For the text-containing cell, return its midpoint in [x, y] coordinate format. 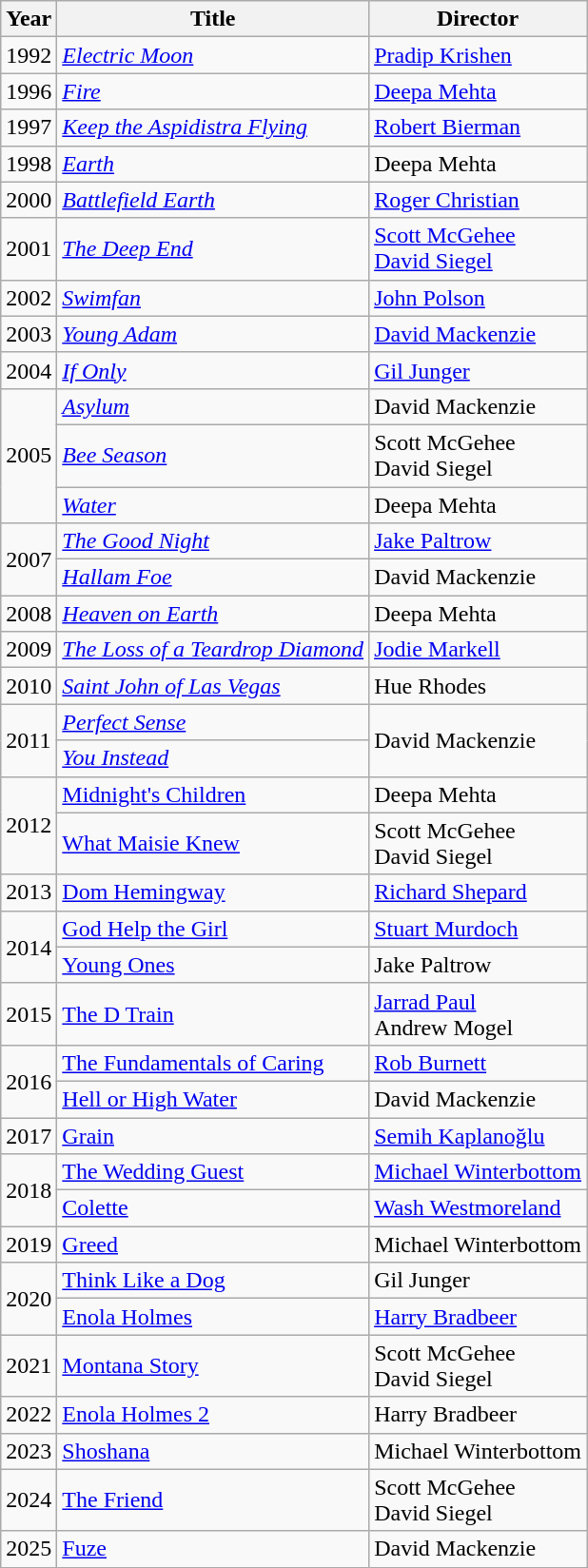
Title [213, 19]
Saint John of Las Vegas [213, 686]
John Polson [478, 298]
The D Train [213, 1014]
2005 [29, 455]
Jodie Markell [478, 650]
Semih Kaplanoğlu [478, 1135]
The Wedding Guest [213, 1172]
Battlefield Earth [213, 200]
Wash Westmoreland [478, 1208]
What Maisie Knew [213, 843]
Stuart Murdoch [478, 929]
Earth [213, 164]
You Instead [213, 758]
Perfect Sense [213, 722]
Young Ones [213, 965]
Robert Bierman [478, 127]
Heaven on Earth [213, 614]
Hallam Foe [213, 578]
1992 [29, 55]
2007 [29, 559]
2025 [29, 1549]
Swimfan [213, 298]
Shoshana [213, 1451]
Bee Season [213, 455]
If Only [213, 370]
Year [29, 19]
Hell or High Water [213, 1099]
2015 [29, 1014]
2022 [29, 1415]
God Help the Girl [213, 929]
Electric Moon [213, 55]
2021 [29, 1366]
Think Like a Dog [213, 1281]
The Loss of a Teardrop Diamond [213, 650]
2014 [29, 947]
2019 [29, 1245]
Midnight's Children [213, 794]
The Good Night [213, 541]
Hue Rhodes [478, 686]
The Friend [213, 1499]
2011 [29, 740]
Jarrad PaulAndrew Mogel [478, 1014]
Richard Shepard [478, 892]
1997 [29, 127]
2024 [29, 1499]
Rob Burnett [478, 1063]
Keep the Aspidistra Flying [213, 127]
2001 [29, 249]
2004 [29, 370]
Young Adam [213, 334]
2017 [29, 1135]
Dom Hemingway [213, 892]
Fire [213, 91]
2023 [29, 1451]
Greed [213, 1245]
2008 [29, 614]
2020 [29, 1299]
Grain [213, 1135]
Asylum [213, 406]
Director [478, 19]
1996 [29, 91]
Water [213, 505]
2009 [29, 650]
2012 [29, 826]
Pradip Krishen [478, 55]
Enola Holmes [213, 1317]
2002 [29, 298]
Fuze [213, 1549]
2010 [29, 686]
2000 [29, 200]
The Deep End [213, 249]
2016 [29, 1081]
Roger Christian [478, 200]
Colette [213, 1208]
Enola Holmes 2 [213, 1415]
2003 [29, 334]
2018 [29, 1190]
The Fundamentals of Caring [213, 1063]
1998 [29, 164]
Montana Story [213, 1366]
2013 [29, 892]
